Determine the [x, y] coordinate at the center of the cell enclosing the given text.  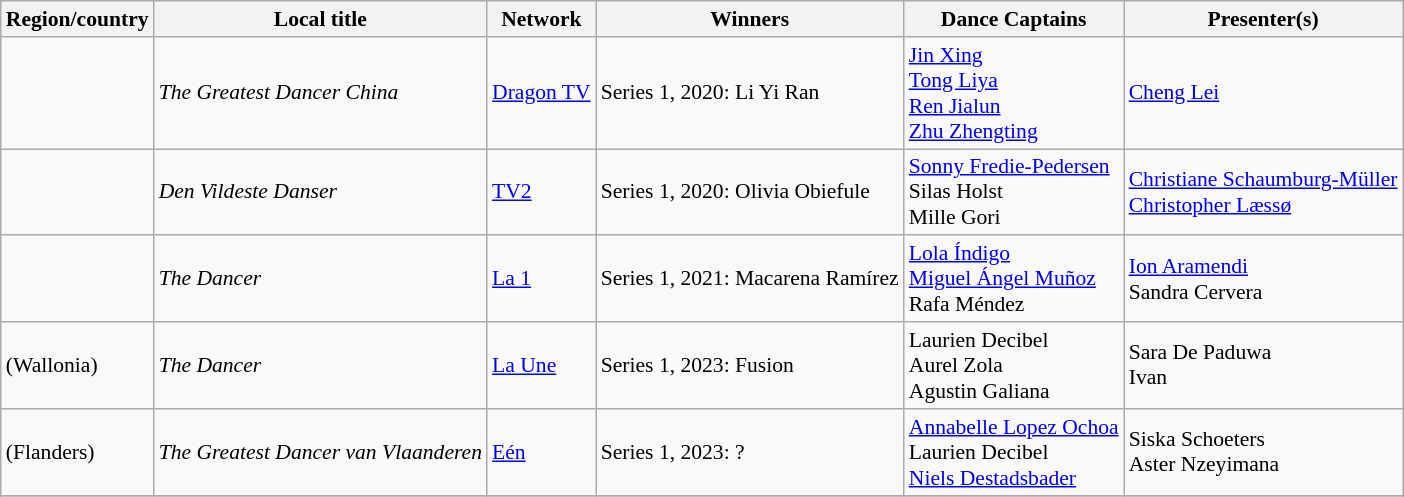
Annabelle Lopez OchoaLaurien DecibelNiels Destadsbader [1014, 452]
Local title [320, 19]
Christiane Schaumburg-MüllerChristopher Læssø [1264, 192]
Series 1, 2020: Olivia Obiefule [750, 192]
Cheng Lei [1264, 93]
Eén [542, 452]
Presenter(s) [1264, 19]
Series 1, 2023: ? [750, 452]
Jin Xing Tong Liya Ren Jialun Zhu Zhengting [1014, 93]
Series 1, 2021: Macarena Ramírez [750, 280]
Laurien DecibelAurel ZolaAgustin Galiana [1014, 366]
(Wallonia) [78, 366]
Series 1, 2023: Fusion [750, 366]
Sara De PaduwaIvan [1264, 366]
Sonny Fredie-PedersenSilas HolstMille Gori [1014, 192]
TV2 [542, 192]
Network [542, 19]
The Greatest Dancer China [320, 93]
Siska SchoetersAster Nzeyimana [1264, 452]
Dragon TV [542, 93]
Series 1, 2020: Li Yi Ran [750, 93]
(Flanders) [78, 452]
Lola ÍndigoMiguel Ángel MuñozRafa Méndez [1014, 280]
Region/country [78, 19]
Winners [750, 19]
Dance Captains [1014, 19]
The Greatest Dancer van Vlaanderen [320, 452]
Ion AramendiSandra Cervera [1264, 280]
La Une [542, 366]
La 1 [542, 280]
Den Vildeste Danser [320, 192]
